Scan for the cell matching the given text and deliver its [x, y] coordinate at center. 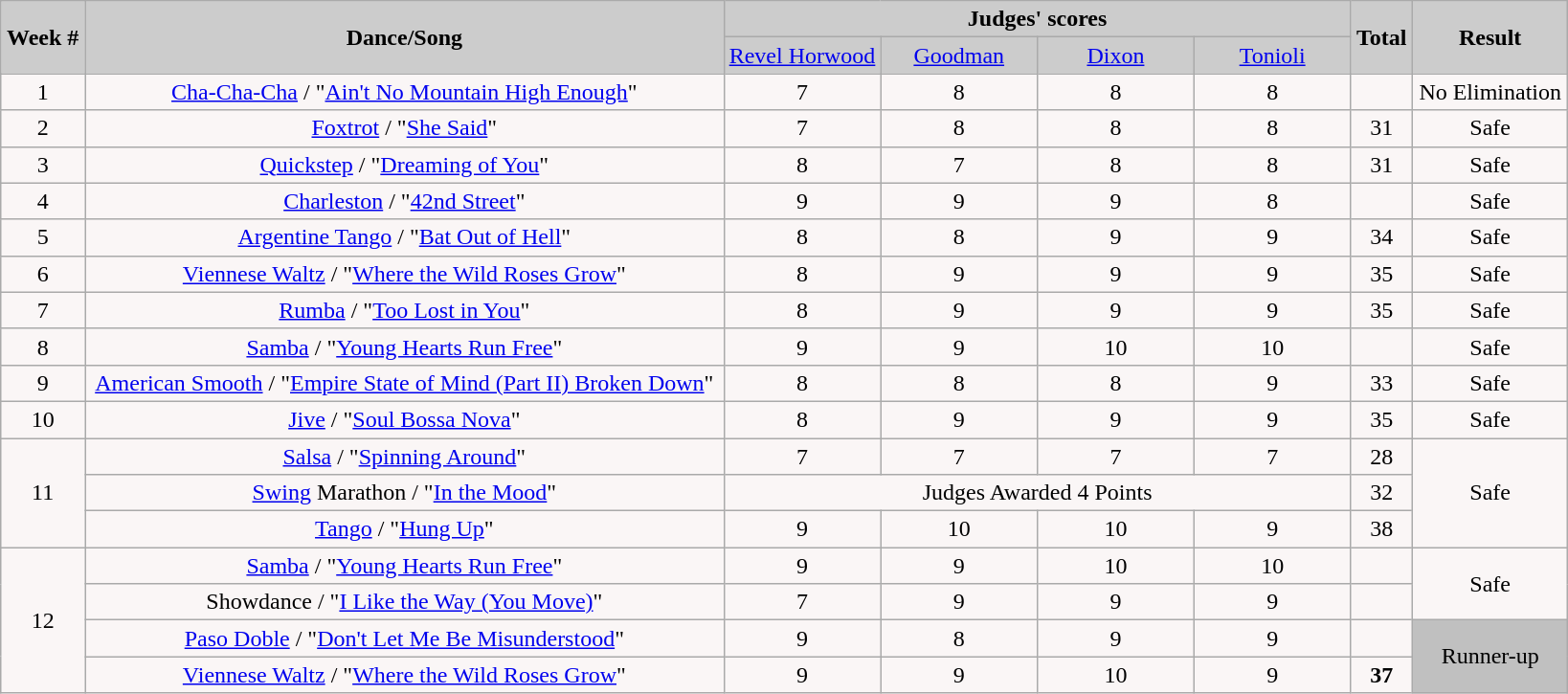
4 [43, 201]
Argentine Tango / "Bat Out of Hell" [404, 237]
Rumba / "Too Lost in You" [404, 310]
32 [1382, 493]
37 [1382, 675]
Revel Horwood [802, 56]
No Elimination [1490, 92]
Swing Marathon / "In the Mood" [404, 493]
Salsa / "Spinning Around" [404, 457]
American Smooth / "Empire State of Mind (Part II) Broken Down" [404, 383]
Dance/Song [404, 37]
Cha-Cha-Cha / "Ain't No Mountain High Enough" [404, 92]
Week # [43, 37]
Jive / "Soul Bossa Nova" [404, 419]
28 [1382, 457]
Result [1490, 37]
Showdance / "I Like the Way (You Move)" [404, 602]
Foxtrot / "She Said" [404, 128]
Quickstep / "Dreaming of You" [404, 165]
6 [43, 274]
Total [1382, 37]
Charleston / "42nd Street" [404, 201]
Dixon [1116, 56]
11 [43, 493]
Tango / "Hung Up" [404, 529]
2 [43, 128]
33 [1382, 383]
Paso Doble / "Don't Let Me Be Misunderstood" [404, 638]
34 [1382, 237]
5 [43, 237]
3 [43, 165]
38 [1382, 529]
1 [43, 92]
Judges Awarded 4 Points [1038, 493]
Goodman [959, 56]
Tonioli [1272, 56]
12 [43, 620]
Runner-up [1490, 657]
Judges' scores [1038, 19]
